Scan for the cell matching the given text and deliver its (X, Y) coordinate at center. 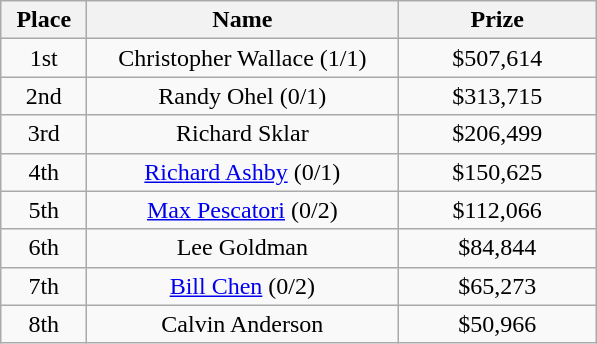
Name (242, 20)
$206,499 (498, 134)
$507,614 (498, 58)
Max Pescatori (0/2) (242, 210)
Christopher Wallace (1/1) (242, 58)
Richard Sklar (242, 134)
$65,273 (498, 286)
Prize (498, 20)
$313,715 (498, 96)
Calvin Anderson (242, 324)
4th (44, 172)
3rd (44, 134)
$84,844 (498, 248)
5th (44, 210)
Randy Ohel (0/1) (242, 96)
$50,966 (498, 324)
2nd (44, 96)
8th (44, 324)
Bill Chen (0/2) (242, 286)
Place (44, 20)
Lee Goldman (242, 248)
1st (44, 58)
Richard Ashby (0/1) (242, 172)
6th (44, 248)
$112,066 (498, 210)
$150,625 (498, 172)
7th (44, 286)
